Find where the given text appears and provide that cell's center as [X, Y] coordinate. 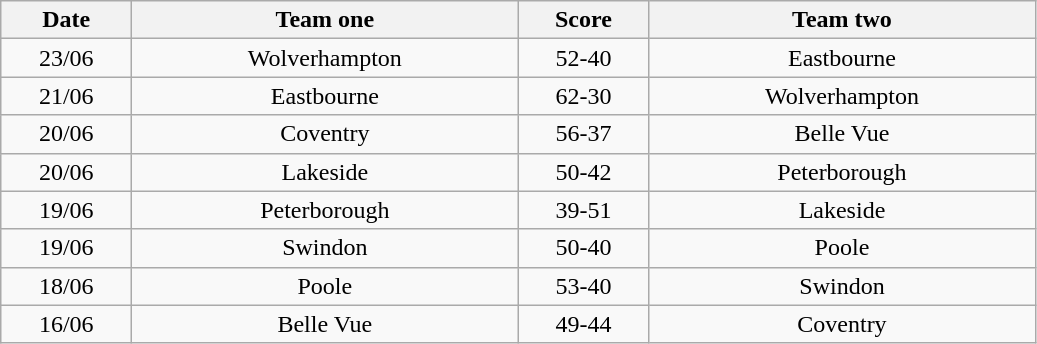
53-40 [584, 286]
16/06 [66, 324]
23/06 [66, 58]
Team one [325, 20]
Team two [842, 20]
62-30 [584, 96]
50-42 [584, 172]
21/06 [66, 96]
49-44 [584, 324]
50-40 [584, 248]
Date [66, 20]
18/06 [66, 286]
Score [584, 20]
56-37 [584, 134]
52-40 [584, 58]
39-51 [584, 210]
